Extract the (X, Y) coordinate from the center of the cell holding the provided text.  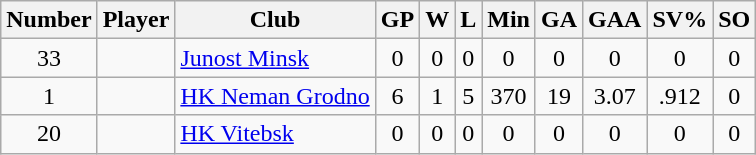
.912 (680, 96)
GAA (615, 20)
GA (558, 20)
Number (49, 20)
5 (468, 96)
L (468, 20)
SO (734, 20)
33 (49, 58)
Club (275, 20)
Min (509, 20)
3.07 (615, 96)
20 (49, 134)
W (438, 20)
GP (397, 20)
6 (397, 96)
HK Neman Grodno (275, 96)
HK Vitebsk (275, 134)
Player (136, 20)
19 (558, 96)
SV% (680, 20)
Junost Minsk (275, 58)
370 (509, 96)
